Identify which cell holds the provided text, then report its [X, Y] central coordinate. 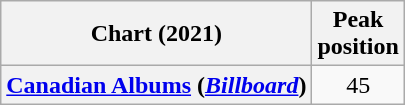
Chart (2021) [156, 34]
45 [358, 85]
Canadian Albums (Billboard) [156, 85]
Peakposition [358, 34]
